From the cell containing the given text, extract its center point as [x, y] coordinate. 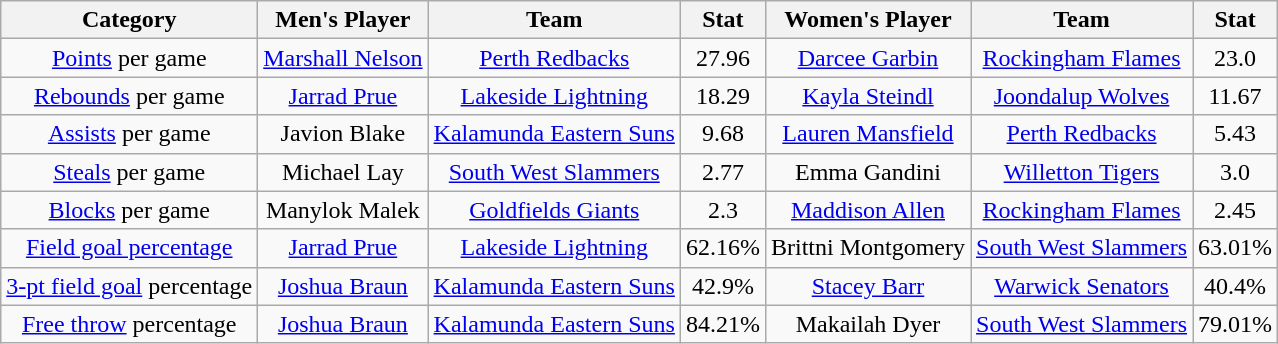
2.3 [722, 210]
Steals per game [130, 172]
3-pt field goal percentage [130, 286]
3.0 [1236, 172]
Marshall Nelson [343, 58]
2.45 [1236, 210]
Field goal percentage [130, 248]
Willetton Tigers [1082, 172]
Maddison Allen [868, 210]
9.68 [722, 134]
63.01% [1236, 248]
Darcee Garbin [868, 58]
27.96 [722, 58]
Kayla Steindl [868, 96]
Women's Player [868, 20]
40.4% [1236, 286]
Free throw percentage [130, 324]
Points per game [130, 58]
Assists per game [130, 134]
Michael Lay [343, 172]
Javion Blake [343, 134]
Blocks per game [130, 210]
Emma Gandini [868, 172]
5.43 [1236, 134]
Warwick Senators [1082, 286]
62.16% [722, 248]
79.01% [1236, 324]
Category [130, 20]
42.9% [722, 286]
23.0 [1236, 58]
18.29 [722, 96]
Rebounds per game [130, 96]
Manylok Malek [343, 210]
Lauren Mansfield [868, 134]
84.21% [722, 324]
Makailah Dyer [868, 324]
Men's Player [343, 20]
11.67 [1236, 96]
Stacey Barr [868, 286]
Brittni Montgomery [868, 248]
Goldfields Giants [554, 210]
Joondalup Wolves [1082, 96]
2.77 [722, 172]
